Capture the cell that displays the provided text and extract its [x, y] central coordinate. 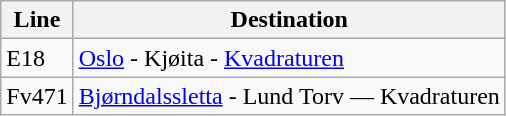
Line [37, 20]
Oslo - Kjøita - Kvadraturen [289, 58]
Bjørndalssletta - Lund Torv — Kvadraturen [289, 96]
E18 [37, 58]
Fv471 [37, 96]
Destination [289, 20]
